Detect which cell encompasses the target text, then output its (x, y) center coordinate. 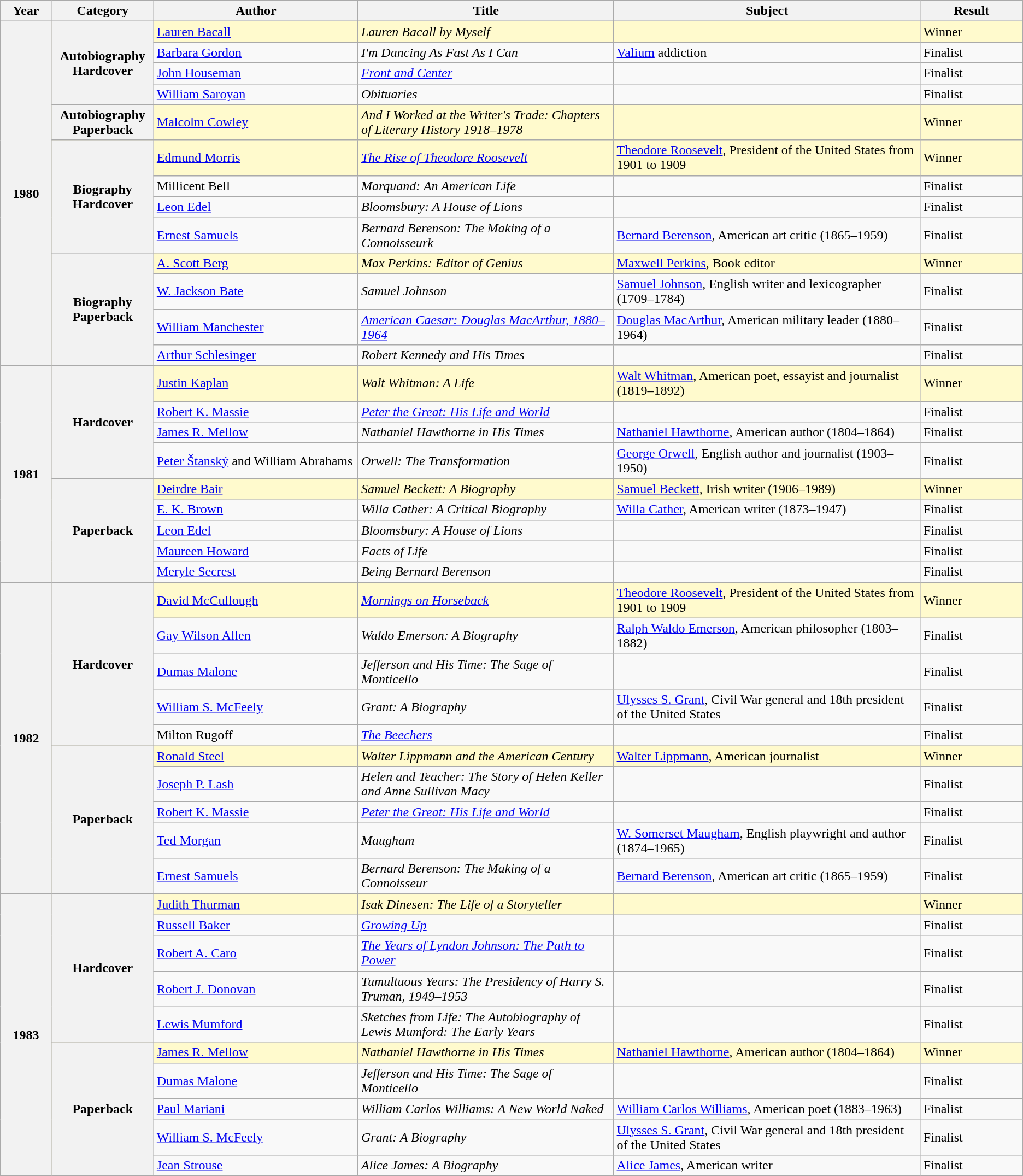
Ralph Waldo Emerson, American philosopher (1803–1882) (767, 635)
E. K. Brown (256, 510)
Isak Dinesen: The Life of a Storyteller (486, 904)
Autobiography Hardcover (103, 63)
Milton Rugoff (256, 735)
Deirdre Bair (256, 489)
Samuel Johnson, English writer and lexicographer (1709–1784) (767, 291)
Being Bernard Berenson (486, 572)
1981 (26, 475)
Maxwell Perkins, Book editor (767, 263)
Jean Strouse (256, 1165)
Barbara Gordon (256, 52)
Judith Thurman (256, 904)
George Orwell, English author and journalist (1903–1950) (767, 460)
Bernard Berenson: The Making of a Connoisseur (486, 876)
Walt Whitman: A Life (486, 384)
Mornings on Horseback (486, 600)
Marquand: An American Life (486, 186)
Title (486, 11)
Lauren Bacall (256, 32)
Waldo Emerson: A Biography (486, 635)
Bernard Berenson: The Making of a Connoisseurk (486, 235)
Obituaries (486, 94)
William Carlos Williams: A New World Naked (486, 1109)
Ronald Steel (256, 756)
Ted Morgan (256, 841)
Year (26, 11)
Valium addiction (767, 52)
Meryle Secrest (256, 572)
William Saroyan (256, 94)
William Carlos Williams, American poet (1883–1963) (767, 1109)
Lauren Bacall by Myself (486, 32)
W. Jackson Bate (256, 291)
Front and Center (486, 73)
Millicent Bell (256, 186)
Malcolm Cowley (256, 122)
Robert J. Donovan (256, 988)
Maureen Howard (256, 551)
Walter Lippmann, American journalist (767, 756)
Biography Paperback (103, 309)
The Beechers (486, 735)
Facts of Life (486, 551)
Lewis Mumford (256, 1025)
David McCullough (256, 600)
1982 (26, 738)
The Years of Lyndon Johnson: The Path to Power (486, 953)
Alice James, American writer (767, 1165)
Arthur Schlesinger (256, 355)
Samuel Johnson (486, 291)
Peter Štanský and William Abrahams (256, 460)
Samuel Beckett: A Biography (486, 489)
Edmund Morris (256, 157)
And I Worked at the Writer's Trade: Chapters of Literary History 1918–1978 (486, 122)
Subject (767, 11)
1980 (26, 194)
Autobiography Paperback (103, 122)
W. Somerset Maugham, English playwright and author (1874–1965) (767, 841)
Samuel Beckett, Irish writer (1906–1989) (767, 489)
Helen and Teacher: The Story of Helen Keller and Anne Sullivan Macy (486, 784)
I'm Dancing As Fast As I Can (486, 52)
Walt Whitman, American poet, essayist and journalist (1819–1892) (767, 384)
Tumultuous Years: The Presidency of Harry S. Truman, 1949–1953 (486, 988)
Douglas MacArthur, American military leader (1880–1964) (767, 327)
Maugham (486, 841)
Growing Up (486, 925)
John Houseman (256, 73)
Alice James: A Biography (486, 1165)
Author (256, 11)
Walter Lippmann and the American Century (486, 756)
Biography Hardcover (103, 196)
Paul Mariani (256, 1109)
Joseph P. Lash (256, 784)
Category (103, 11)
Sketches from Life: The Autobiography of Lewis Mumford: The Early Years (486, 1025)
Orwell: The Transformation (486, 460)
American Caesar: Douglas MacArthur, 1880–1964 (486, 327)
Robert A. Caro (256, 953)
Robert Kennedy and His Times (486, 355)
Gay Wilson Allen (256, 635)
William Manchester (256, 327)
A. Scott Berg (256, 263)
Willa Cather, American writer (1873–1947) (767, 510)
1983 (26, 1035)
Max Perkins: Editor of Genius (486, 263)
The Rise of Theodore Roosevelt (486, 157)
Result (972, 11)
Russell Baker (256, 925)
Justin Kaplan (256, 384)
Willa Cather: A Critical Biography (486, 510)
